For the text-containing cell, return its midpoint in (X, Y) coordinate format. 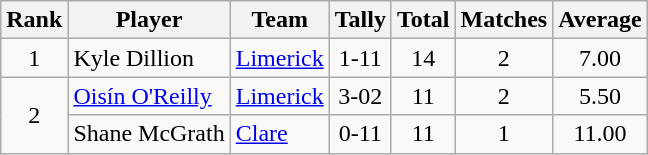
Average (600, 20)
5.50 (600, 96)
Tally (360, 20)
14 (423, 58)
7.00 (600, 58)
Kyle Dillion (149, 58)
Total (423, 20)
3-02 (360, 96)
Team (280, 20)
Shane McGrath (149, 134)
Clare (280, 134)
Oisín O'Reilly (149, 96)
0-11 (360, 134)
Rank (34, 20)
1-11 (360, 58)
Matches (504, 20)
Player (149, 20)
11.00 (600, 134)
